Search for the cell housing the specified text and yield its (X, Y) center coordinate. 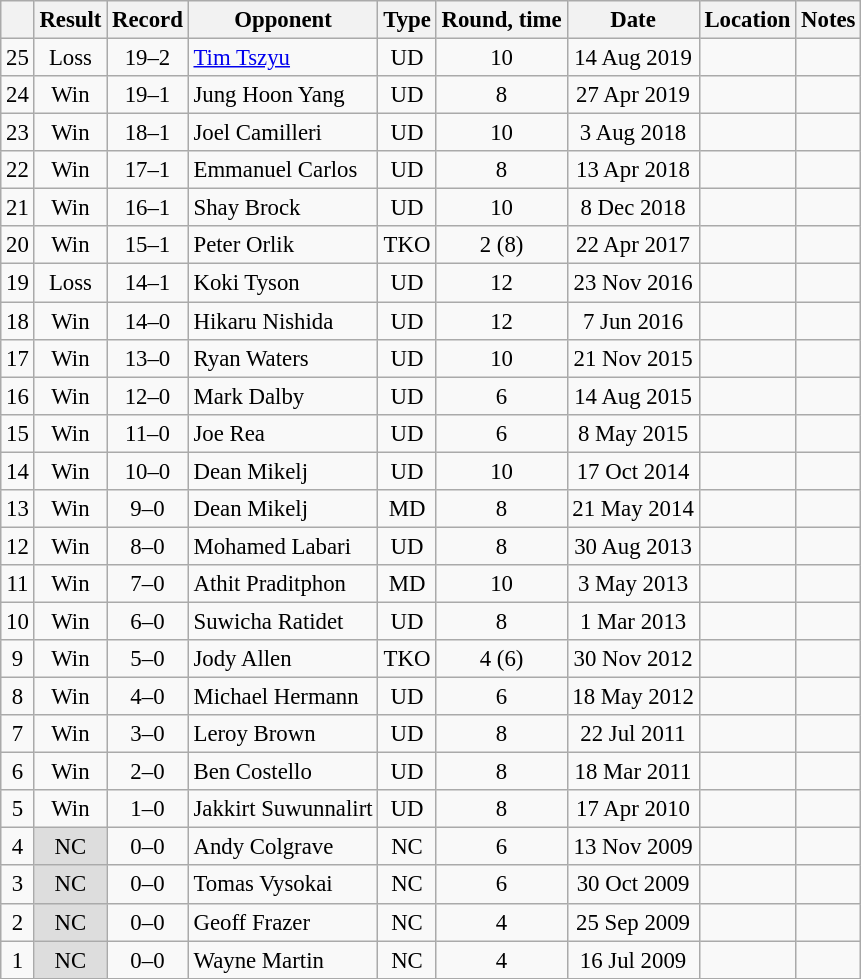
5–0 (148, 659)
23 (18, 133)
22 Jul 2011 (633, 734)
Geoff Frazer (283, 922)
Opponent (283, 20)
21 May 2014 (633, 509)
4–0 (148, 697)
22 (18, 170)
15 (18, 433)
1 Mar 2013 (633, 621)
18 (18, 321)
2 (8) (502, 245)
9 (18, 659)
Notes (828, 20)
6–0 (148, 621)
25 (18, 58)
Hikaru Nishida (283, 321)
1–0 (148, 809)
11–0 (148, 433)
5 (18, 809)
8 May 2015 (633, 433)
Tim Tszyu (283, 58)
Round, time (502, 20)
11 (18, 584)
21 (18, 208)
20 (18, 245)
3 May 2013 (633, 584)
Tomas Vysokai (283, 885)
30 Nov 2012 (633, 659)
18 May 2012 (633, 697)
Jung Hoon Yang (283, 95)
Joe Rea (283, 433)
7 (18, 734)
Leroy Brown (283, 734)
15–1 (148, 245)
14 Aug 2015 (633, 396)
14–0 (148, 321)
Ben Costello (283, 772)
19–2 (148, 58)
8 Dec 2018 (633, 208)
17–1 (148, 170)
17 Apr 2010 (633, 809)
9–0 (148, 509)
2 (18, 922)
16 Jul 2009 (633, 960)
Peter Orlik (283, 245)
3 Aug 2018 (633, 133)
7–0 (148, 584)
2–0 (148, 772)
14 Aug 2019 (633, 58)
Suwicha Ratidet (283, 621)
1 (18, 960)
Michael Hermann (283, 697)
Date (633, 20)
Koki Tyson (283, 283)
19–1 (148, 95)
12–0 (148, 396)
13–0 (148, 358)
7 Jun 2016 (633, 321)
17 (18, 358)
18 Mar 2011 (633, 772)
30 Aug 2013 (633, 546)
23 Nov 2016 (633, 283)
18–1 (148, 133)
22 Apr 2017 (633, 245)
13 Nov 2009 (633, 847)
13 Apr 2018 (633, 170)
Jakkirt Suwunnalirt (283, 809)
19 (18, 283)
4 (6) (502, 659)
30 Oct 2009 (633, 885)
Result (70, 20)
16 (18, 396)
21 Nov 2015 (633, 358)
Shay Brock (283, 208)
Mark Dalby (283, 396)
Joel Camilleri (283, 133)
10–0 (148, 471)
13 (18, 509)
14–1 (148, 283)
Emmanuel Carlos (283, 170)
8–0 (148, 546)
16–1 (148, 208)
3 (18, 885)
24 (18, 95)
14 (18, 471)
Athit Praditphon (283, 584)
Ryan Waters (283, 358)
Location (748, 20)
Andy Colgrave (283, 847)
Jody Allen (283, 659)
27 Apr 2019 (633, 95)
25 Sep 2009 (633, 922)
17 Oct 2014 (633, 471)
Record (148, 20)
3–0 (148, 734)
Wayne Martin (283, 960)
Mohamed Labari (283, 546)
Type (407, 20)
